Provide the [x, y] coordinate of the cell's center where the given text is located.  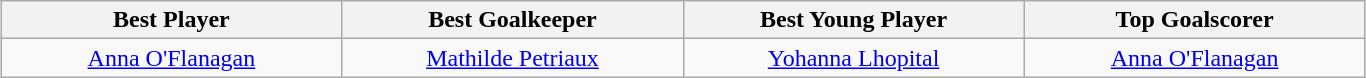
Top Goalscorer [1194, 20]
Mathilde Petriaux [512, 58]
Best Player [172, 20]
Best Young Player [854, 20]
Yohanna Lhopital [854, 58]
Best Goalkeeper [512, 20]
